Extract the [x, y] coordinate from the center of the cell holding the provided text.  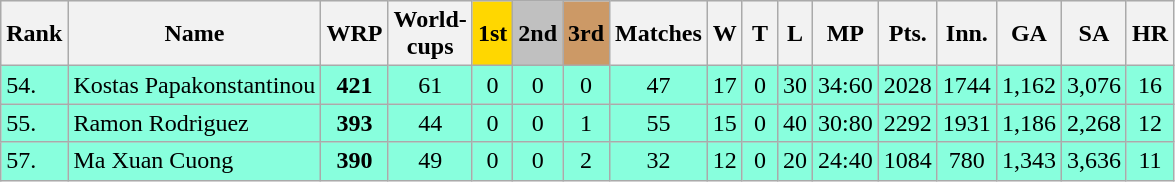
Matches [659, 34]
1,162 [1028, 85]
57. [34, 161]
24:40 [845, 161]
WRP [354, 34]
GA [1028, 34]
3rd [586, 34]
2 [586, 161]
2nd [538, 34]
2292 [908, 123]
Inn. [966, 34]
55 [659, 123]
Ma Xuan Cuong [194, 161]
390 [354, 161]
54. [34, 85]
16 [1150, 85]
Kostas Papakonstantinou [194, 85]
61 [430, 85]
11 [1150, 161]
421 [354, 85]
32 [659, 161]
3,076 [1094, 85]
780 [966, 161]
T [760, 34]
1931 [966, 123]
Name [194, 34]
17 [724, 85]
40 [794, 123]
2028 [908, 85]
1,186 [1028, 123]
1,343 [1028, 161]
55. [34, 123]
47 [659, 85]
3,636 [1094, 161]
30 [794, 85]
20 [794, 161]
1084 [908, 161]
1 [586, 123]
15 [724, 123]
Rank [34, 34]
Pts. [908, 34]
Ramon Rodriguez [194, 123]
SA [1094, 34]
34:60 [845, 85]
49 [430, 161]
W [724, 34]
44 [430, 123]
HR [1150, 34]
2,268 [1094, 123]
30:80 [845, 123]
L [794, 34]
MP [845, 34]
393 [354, 123]
1st [492, 34]
1744 [966, 85]
World-cups [430, 34]
